Search for the cell housing the specified text and yield its [x, y] center coordinate. 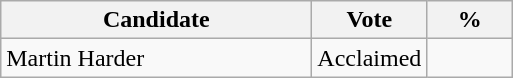
Martin Harder [156, 58]
Candidate [156, 20]
% [470, 20]
Vote [370, 20]
Acclaimed [370, 58]
